From the cell containing the given text, extract its center point as [x, y] coordinate. 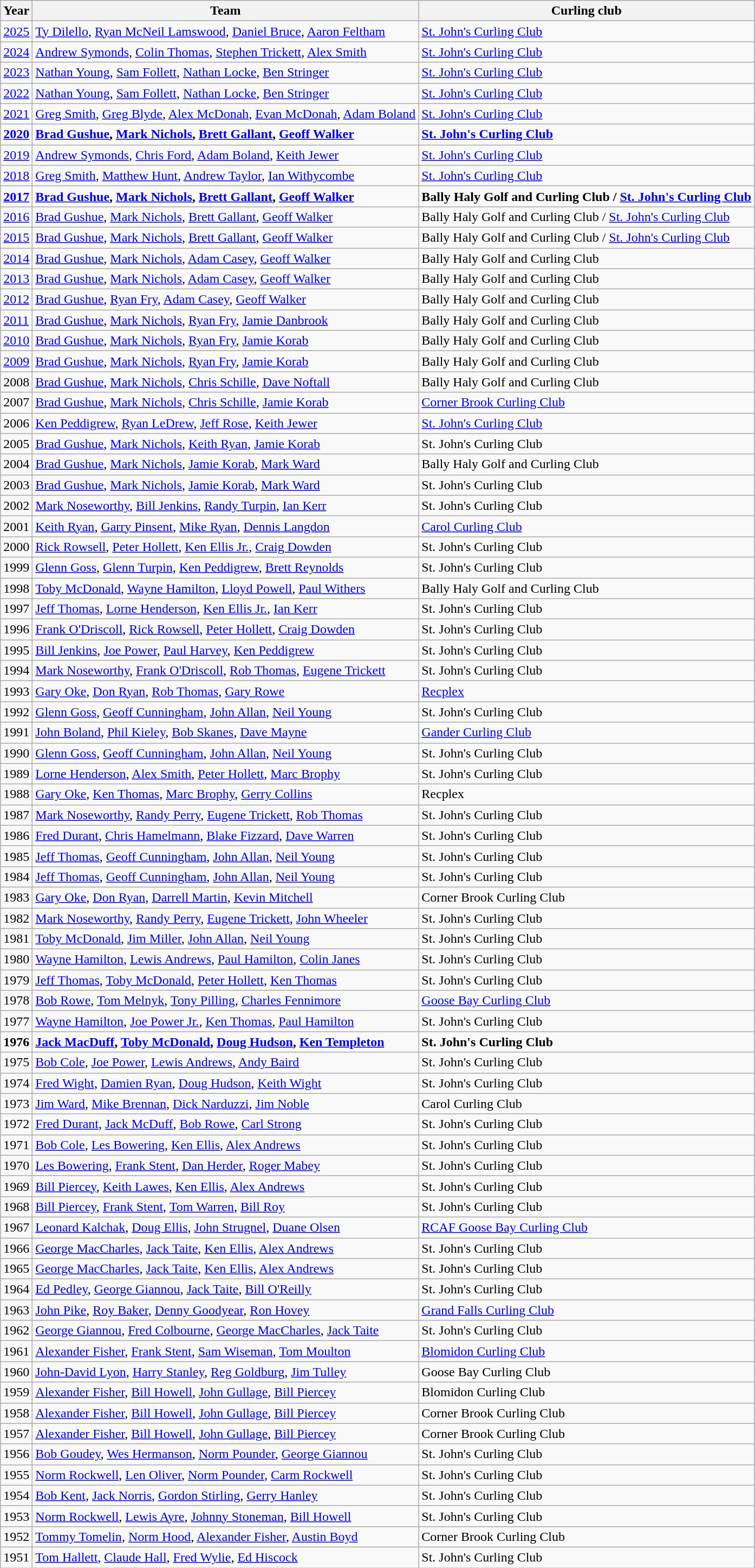
Bill Piercey, Keith Lawes, Ken Ellis, Alex Andrews [225, 1186]
Toby McDonald, Wayne Hamilton, Lloyd Powell, Paul Withers [225, 588]
Brad Gushue, Ryan Fry, Adam Casey, Geoff Walker [225, 300]
2001 [16, 526]
Frank O'Driscoll, Rick Rowsell, Peter Hollett, Craig Dowden [225, 630]
1972 [16, 1124]
1963 [16, 1310]
Wayne Hamilton, Lewis Andrews, Paul Hamilton, Colin Janes [225, 960]
Norm Rockwell, Lewis Ayre, Johnny Stoneman, Bill Howell [225, 1516]
1971 [16, 1145]
1958 [16, 1413]
2000 [16, 547]
2012 [16, 300]
Bill Jenkins, Joe Power, Paul Harvey, Ken Peddigrew [225, 650]
1960 [16, 1372]
1974 [16, 1083]
2023 [16, 73]
Lorne Henderson, Alex Smith, Peter Hollett, Marc Brophy [225, 774]
Mark Noseworthy, Bill Jenkins, Randy Turpin, Ian Kerr [225, 506]
1973 [16, 1104]
Year [16, 11]
Bob Cole, Joe Power, Lewis Andrews, Andy Baird [225, 1062]
Glenn Goss, Glenn Turpin, Ken Peddigrew, Brett Reynolds [225, 567]
2020 [16, 134]
Jeff Thomas, Lorne Henderson, Ken Ellis Jr., Ian Kerr [225, 609]
1953 [16, 1516]
Andrew Symonds, Chris Ford, Adam Boland, Keith Jewer [225, 155]
2013 [16, 279]
2003 [16, 485]
2024 [16, 52]
Jack MacDuff, Toby McDonald, Doug Hudson, Ken Templeton [225, 1042]
Leonard Kalchak, Doug Ellis, John Strugnel, Duane Olsen [225, 1227]
Team [225, 11]
Wayne Hamilton, Joe Power Jr., Ken Thomas, Paul Hamilton [225, 1021]
2021 [16, 114]
1954 [16, 1495]
1970 [16, 1165]
Ken Peddigrew, Ryan LeDrew, Jeff Rose, Keith Jewer [225, 423]
1987 [16, 815]
Fred Wight, Damien Ryan, Doug Hudson, Keith Wight [225, 1083]
1986 [16, 835]
Curling club [587, 11]
Gander Curling Club [587, 733]
Ty Dilello, Ryan McNeil Lamswood, Daniel Bruce, Aaron Feltham [225, 31]
Mark Noseworthy, Randy Perry, Eugene Trickett, John Wheeler [225, 918]
2014 [16, 258]
Rick Rowsell, Peter Hollett, Ken Ellis Jr., Craig Dowden [225, 547]
1962 [16, 1331]
Bill Piercey, Frank Stent, Tom Warren, Bill Roy [225, 1207]
1982 [16, 918]
1996 [16, 630]
1951 [16, 1557]
1961 [16, 1351]
1988 [16, 794]
Bob Kent, Jack Norris, Gordon Stirling, Gerry Hanley [225, 1495]
1985 [16, 856]
Jim Ward, Mike Brennan, Dick Narduzzi, Jim Noble [225, 1104]
1995 [16, 650]
1990 [16, 753]
2015 [16, 237]
Toby McDonald, Jim Miller, John Allan, Neil Young [225, 939]
2002 [16, 506]
1952 [16, 1537]
2011 [16, 320]
Brad Gushue, Mark Nichols, Chris Schille, Dave Noftall [225, 382]
Tom Hallett, Claude Hall, Fred Wylie, Ed Hiscock [225, 1557]
1980 [16, 960]
Brad Gushue, Mark Nichols, Keith Ryan, Jamie Korab [225, 444]
1967 [16, 1227]
2016 [16, 217]
John Pike, Roy Baker, Denny Goodyear, Ron Hovey [225, 1310]
Jeff Thomas, Toby McDonald, Peter Hollett, Ken Thomas [225, 980]
2007 [16, 403]
1999 [16, 567]
Ed Pedley, George Giannou, Jack Taite, Bill O'Reilly [225, 1290]
1991 [16, 733]
1957 [16, 1434]
Mark Noseworthy, Frank O'Driscoll, Rob Thomas, Eugene Trickett [225, 671]
1993 [16, 691]
1978 [16, 1001]
2019 [16, 155]
2010 [16, 341]
George Giannou, Fred Colbourne, George MacCharles, Jack Taite [225, 1331]
John Boland, Phil Kieley, Bob Skanes, Dave Mayne [225, 733]
2005 [16, 444]
Bob Goudey, Wes Hermanson, Norm Pounder, George Giannou [225, 1454]
1989 [16, 774]
1964 [16, 1290]
1955 [16, 1475]
Andrew Symonds, Colin Thomas, Stephen Trickett, Alex Smith [225, 52]
Mark Noseworthy, Randy Perry, Eugene Trickett, Rob Thomas [225, 815]
Gary Oke, Don Ryan, Darrell Martin, Kevin Mitchell [225, 897]
1966 [16, 1248]
RCAF Goose Bay Curling Club [587, 1227]
Norm Rockwell, Len Oliver, Norm Pounder, Carm Rockwell [225, 1475]
Gary Oke, Don Ryan, Rob Thomas, Gary Rowe [225, 691]
1975 [16, 1062]
1959 [16, 1392]
Alexander Fisher, Frank Stent, Sam Wiseman, Tom Moulton [225, 1351]
Fred Durant, Chris Hamelmann, Blake Fizzard, Dave Warren [225, 835]
2004 [16, 464]
2018 [16, 176]
Keith Ryan, Garry Pinsent, Mike Ryan, Dennis Langdon [225, 526]
1997 [16, 609]
Brad Gushue, Mark Nichols, Chris Schille, Jamie Korab [225, 403]
Tommy Tomelin, Norm Hood, Alexander Fisher, Austin Boyd [225, 1537]
Bob Cole, Les Bowering, Ken Ellis, Alex Andrews [225, 1145]
Greg Smith, Greg Blyde, Alex McDonah, Evan McDonah, Adam Boland [225, 114]
1998 [16, 588]
John-David Lyon, Harry Stanley, Reg Goldburg, Jim Tulley [225, 1372]
1969 [16, 1186]
2006 [16, 423]
2025 [16, 31]
1983 [16, 897]
1994 [16, 671]
1968 [16, 1207]
1984 [16, 877]
1956 [16, 1454]
1992 [16, 712]
Gary Oke, Ken Thomas, Marc Brophy, Gerry Collins [225, 794]
Bob Rowe, Tom Melnyk, Tony Pilling, Charles Fennimore [225, 1001]
2008 [16, 382]
1976 [16, 1042]
Grand Falls Curling Club [587, 1310]
1965 [16, 1269]
Greg Smith, Matthew Hunt, Andrew Taylor, Ian Withycombe [225, 176]
1977 [16, 1021]
Brad Gushue, Mark Nichols, Ryan Fry, Jamie Danbrook [225, 320]
1979 [16, 980]
Fred Durant, Jack McDuff, Bob Rowe, Carl Strong [225, 1124]
Les Bowering, Frank Stent, Dan Herder, Roger Mabey [225, 1165]
2009 [16, 361]
1981 [16, 939]
2022 [16, 93]
2017 [16, 196]
